Output the [x, y] coordinate of the center of the cell containing the given text.  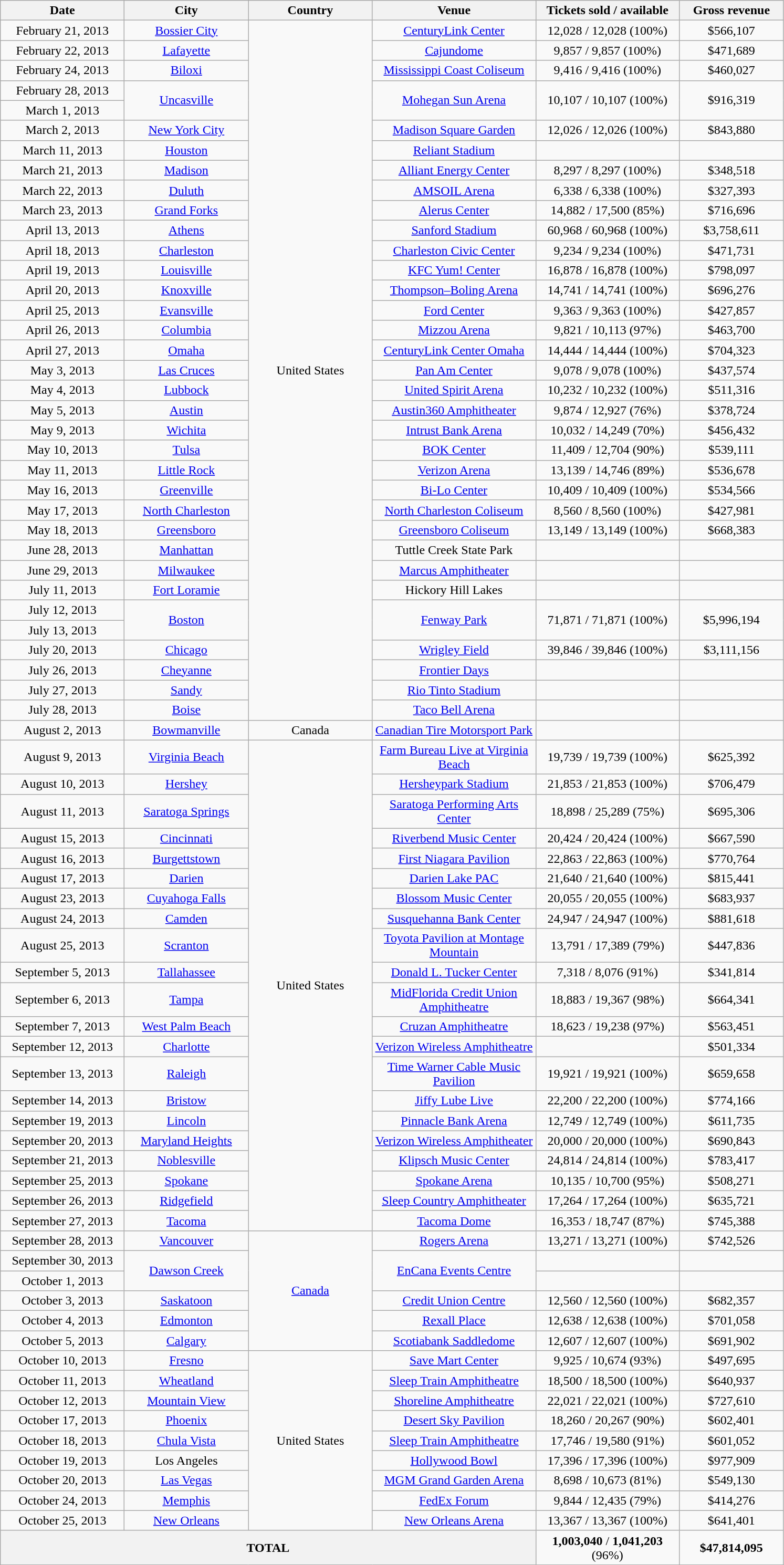
Boise [186, 710]
Duluth [186, 190]
39,846 / 39,846 (100%) [608, 650]
February 22, 2013 [62, 50]
$3,758,611 [732, 230]
Tampa [186, 1000]
Noblesville [186, 1161]
$770,764 [732, 858]
$501,334 [732, 1047]
Pinnacle Bank Arena [454, 1121]
$682,357 [732, 1301]
Raleigh [186, 1073]
First Niagara Pavilion [454, 858]
May 4, 2013 [62, 390]
$695,306 [732, 811]
Chula Vista [186, 1441]
Mohegan Sun Arena [454, 100]
Donald L. Tucker Center [454, 973]
Tallahassee [186, 973]
February 21, 2013 [62, 30]
July 27, 2013 [62, 690]
12,749 / 12,749 (100%) [608, 1121]
$456,432 [732, 430]
Wheatland [186, 1381]
Tacoma Dome [454, 1220]
May 10, 2013 [62, 450]
August 10, 2013 [62, 784]
March 23, 2013 [62, 210]
Sleep Country Amphitheater [454, 1201]
September 12, 2013 [62, 1047]
Time Warner Cable Music Pavilion [454, 1073]
$437,574 [732, 370]
18,623 / 19,238 (97%) [608, 1027]
Lubbock [186, 390]
Cheyanne [186, 670]
$460,027 [732, 70]
April 13, 2013 [62, 230]
19,921 / 19,921 (100%) [608, 1073]
July 26, 2013 [62, 670]
July 28, 2013 [62, 710]
10,107 / 10,107 (100%) [608, 100]
$611,735 [732, 1121]
September 28, 2013 [62, 1240]
Cincinnati [186, 838]
Mississippi Coast Coliseum [454, 70]
Phoenix [186, 1421]
Country [310, 11]
October 5, 2013 [62, 1341]
Fresno [186, 1361]
April 20, 2013 [62, 290]
Milwaukee [186, 570]
Vancouver [186, 1240]
Tulsa [186, 450]
12,560 / 12,560 (100%) [608, 1301]
Columbia [186, 330]
Lincoln [186, 1121]
$3,111,156 [732, 650]
$414,276 [732, 1500]
1,003,040 / 1,041,203 (96%) [608, 1547]
October 18, 2013 [62, 1441]
Little Rock [186, 470]
$798,097 [732, 270]
Pan Am Center [454, 370]
Maryland Heights [186, 1141]
20,000 / 20,000 (100%) [608, 1141]
10,232 / 10,232 (100%) [608, 390]
8,698 / 10,673 (81%) [608, 1480]
Edmonton [186, 1321]
July 20, 2013 [62, 650]
September 6, 2013 [62, 1000]
September 14, 2013 [62, 1101]
October 12, 2013 [62, 1401]
$696,276 [732, 290]
Verizon Wireless Amphitheatre [454, 1047]
Bristow [186, 1101]
Greensboro [186, 530]
Mountain View [186, 1401]
14,882 / 17,500 (85%) [608, 210]
Cuyahoga Falls [186, 898]
$774,166 [732, 1101]
9,844 / 12,435 (79%) [608, 1500]
Jiffy Lube Live [454, 1101]
$566,107 [732, 30]
City [186, 11]
Charlotte [186, 1047]
Shoreline Amphitheatre [454, 1401]
Chicago [186, 650]
$659,658 [732, 1073]
$690,843 [732, 1141]
9,234 / 9,234 (100%) [608, 251]
Tickets sold / available [608, 11]
9,078 / 9,078 (100%) [608, 370]
Bossier City [186, 30]
BOK Center [454, 450]
$549,130 [732, 1480]
October 17, 2013 [62, 1421]
Austin360 Amphitheater [454, 410]
Venue [454, 11]
October 10, 2013 [62, 1361]
$471,731 [732, 251]
17,746 / 19,580 (91%) [608, 1441]
$881,618 [732, 919]
$602,401 [732, 1421]
Hickory Hill Lakes [454, 590]
$716,696 [732, 210]
$745,388 [732, 1220]
$641,401 [732, 1520]
$539,111 [732, 450]
22,200 / 22,200 (100%) [608, 1101]
May 17, 2013 [62, 510]
13,791 / 17,389 (79%) [608, 945]
October 3, 2013 [62, 1301]
MGM Grand Garden Arena [454, 1480]
Los Angeles [186, 1460]
$327,393 [732, 190]
14,741 / 14,741 (100%) [608, 290]
April 19, 2013 [62, 270]
12,638 / 12,638 (100%) [608, 1321]
Las Cruces [186, 370]
$664,341 [732, 1000]
13,149 / 13,149 (100%) [608, 530]
Boston [186, 620]
Alerus Center [454, 210]
Memphis [186, 1500]
September 26, 2013 [62, 1201]
September 27, 2013 [62, 1220]
Scranton [186, 945]
May 16, 2013 [62, 490]
11,409 / 12,704 (90%) [608, 450]
Virginia Beach [186, 757]
$625,392 [732, 757]
Hershey [186, 784]
17,264 / 17,264 (100%) [608, 1201]
New York City [186, 130]
August 17, 2013 [62, 878]
$683,937 [732, 898]
March 2, 2013 [62, 130]
August 23, 2013 [62, 898]
13,367 / 13,367 (100%) [608, 1520]
8,560 / 8,560 (100%) [608, 510]
$47,814,095 [732, 1547]
Rexall Place [454, 1321]
Saskatoon [186, 1301]
$691,902 [732, 1341]
September 7, 2013 [62, 1027]
Charleston [186, 251]
Sandy [186, 690]
$704,323 [732, 350]
September 13, 2013 [62, 1073]
$534,566 [732, 490]
$341,814 [732, 973]
20,055 / 20,055 (100%) [608, 898]
$668,383 [732, 530]
$5,996,194 [732, 620]
March 1, 2013 [62, 110]
September 19, 2013 [62, 1121]
Riverbend Music Center [454, 838]
August 16, 2013 [62, 858]
Charleston Civic Center [454, 251]
Blossom Music Center [454, 898]
Las Vegas [186, 1480]
18,898 / 25,289 (75%) [608, 811]
Lafayette [186, 50]
60,968 / 60,968 (100%) [608, 230]
20,424 / 20,424 (100%) [608, 838]
Susquehanna Bank Center [454, 919]
MidFlorida Credit Union Amphitheatre [454, 1000]
Uncasville [186, 100]
Spokane Arena [454, 1181]
22,021 / 22,021 (100%) [608, 1401]
Austin [186, 410]
$635,721 [732, 1201]
Wrigley Field [454, 650]
$427,981 [732, 510]
March 22, 2013 [62, 190]
New Orleans [186, 1520]
February 24, 2013 [62, 70]
TOTAL [268, 1547]
Tacoma [186, 1220]
Ford Center [454, 310]
10,032 / 14,249 (70%) [608, 430]
10,409 / 10,409 (100%) [608, 490]
Manhattan [186, 550]
12,607 / 12,607 (100%) [608, 1341]
22,863 / 22,863 (100%) [608, 858]
July 13, 2013 [62, 630]
April 25, 2013 [62, 310]
July 11, 2013 [62, 590]
$916,319 [732, 100]
October 20, 2013 [62, 1480]
Bi-Lo Center [454, 490]
May 11, 2013 [62, 470]
$348,518 [732, 170]
EnCana Events Centre [454, 1270]
Scotiabank Saddledome [454, 1341]
FedEx Forum [454, 1500]
18,883 / 19,367 (98%) [608, 1000]
North Charleston Coliseum [454, 510]
19,739 / 19,739 (100%) [608, 757]
Calgary [186, 1341]
CenturyLink Center Omaha [454, 350]
Louisville [186, 270]
September 20, 2013 [62, 1141]
$536,678 [732, 470]
Canadian Tire Motorsport Park [454, 730]
Cruzan Amphitheatre [454, 1027]
$843,880 [732, 130]
Camden [186, 919]
Bowmanville [186, 730]
18,500 / 18,500 (100%) [608, 1381]
$706,479 [732, 784]
North Charleston [186, 510]
October 4, 2013 [62, 1321]
Saratoga Springs [186, 811]
Burgettstown [186, 858]
June 29, 2013 [62, 570]
$727,610 [732, 1401]
September 25, 2013 [62, 1181]
17,396 / 17,396 (100%) [608, 1460]
Marcus Amphitheater [454, 570]
Gross revenue [732, 11]
$667,590 [732, 838]
CenturyLink Center [454, 30]
Saratoga Performing Arts Center [454, 811]
Wichita [186, 430]
$447,836 [732, 945]
Save Mart Center [454, 1361]
Farm Bureau Live at Virginia Beach [454, 757]
$977,909 [732, 1460]
April 18, 2013 [62, 251]
Madison Square Garden [454, 130]
Madison [186, 170]
$511,316 [732, 390]
Omaha [186, 350]
Alliant Energy Center [454, 170]
March 21, 2013 [62, 170]
21,640 / 21,640 (100%) [608, 878]
May 3, 2013 [62, 370]
Verizon Wireless Amphitheater [454, 1141]
Credit Union Centre [454, 1301]
August 9, 2013 [62, 757]
Spokane [186, 1181]
$742,526 [732, 1240]
Frontier Days [454, 670]
9,416 / 9,416 (100%) [608, 70]
October 24, 2013 [62, 1500]
Rogers Arena [454, 1240]
$563,451 [732, 1027]
9,857 / 9,857 (100%) [608, 50]
Thompson–Boling Arena [454, 290]
March 11, 2013 [62, 150]
AMSOIL Arena [454, 190]
$601,052 [732, 1441]
12,026 / 12,026 (100%) [608, 130]
$463,700 [732, 330]
July 12, 2013 [62, 610]
16,878 / 16,878 (100%) [608, 270]
$378,724 [732, 410]
August 2, 2013 [62, 730]
Dawson Creek [186, 1270]
18,260 / 20,267 (90%) [608, 1421]
$497,695 [732, 1361]
October 1, 2013 [62, 1281]
New Orleans Arena [454, 1520]
Biloxi [186, 70]
21,853 / 21,853 (100%) [608, 784]
Klipsch Music Center [454, 1161]
August 25, 2013 [62, 945]
September 21, 2013 [62, 1161]
12,028 / 12,028 (100%) [608, 30]
Taco Bell Arena [454, 710]
Houston [186, 150]
Darien [186, 878]
9,874 / 12,927 (76%) [608, 410]
Toyota Pavilion at Montage Mountain [454, 945]
24,814 / 24,814 (100%) [608, 1161]
Date [62, 11]
August 24, 2013 [62, 919]
Hollywood Bowl [454, 1460]
13,139 / 14,746 (89%) [608, 470]
10,135 / 10,700 (95%) [608, 1181]
October 19, 2013 [62, 1460]
United Spirit Arena [454, 390]
February 28, 2013 [62, 90]
September 5, 2013 [62, 973]
$701,058 [732, 1321]
Ridgefield [186, 1201]
October 11, 2013 [62, 1381]
Rio Tinto Stadium [454, 690]
September 30, 2013 [62, 1260]
May 5, 2013 [62, 410]
Intrust Bank Arena [454, 430]
April 26, 2013 [62, 330]
August 15, 2013 [62, 838]
$640,937 [732, 1381]
Sanford Stadium [454, 230]
71,871 / 71,871 (100%) [608, 620]
9,363 / 9,363 (100%) [608, 310]
June 28, 2013 [62, 550]
Tuttle Creek State Park [454, 550]
$471,689 [732, 50]
16,353 / 18,747 (87%) [608, 1220]
Greenville [186, 490]
Desert Sky Pavilion [454, 1421]
Grand Forks [186, 210]
Verizon Arena [454, 470]
$783,417 [732, 1161]
9,925 / 10,674 (93%) [608, 1361]
9,821 / 10,113 (97%) [608, 330]
Greensboro Coliseum [454, 530]
Reliant Stadium [454, 150]
Fort Loramie [186, 590]
Knoxville [186, 290]
August 11, 2013 [62, 811]
Evansville [186, 310]
Mizzou Arena [454, 330]
Cajundome [454, 50]
$508,271 [732, 1181]
14,444 / 14,444 (100%) [608, 350]
$815,441 [732, 878]
KFC Yum! Center [454, 270]
West Palm Beach [186, 1027]
7,318 / 8,076 (91%) [608, 973]
Darien Lake PAC [454, 878]
$427,857 [732, 310]
Athens [186, 230]
May 18, 2013 [62, 530]
May 9, 2013 [62, 430]
October 25, 2013 [62, 1520]
Hersheypark Stadium [454, 784]
24,947 / 24,947 (100%) [608, 919]
13,271 / 13,271 (100%) [608, 1240]
April 27, 2013 [62, 350]
8,297 / 8,297 (100%) [608, 170]
6,338 / 6,338 (100%) [608, 190]
Fenway Park [454, 620]
